Return the [x, y] coordinate for the center point of the cell that contains the specified text.  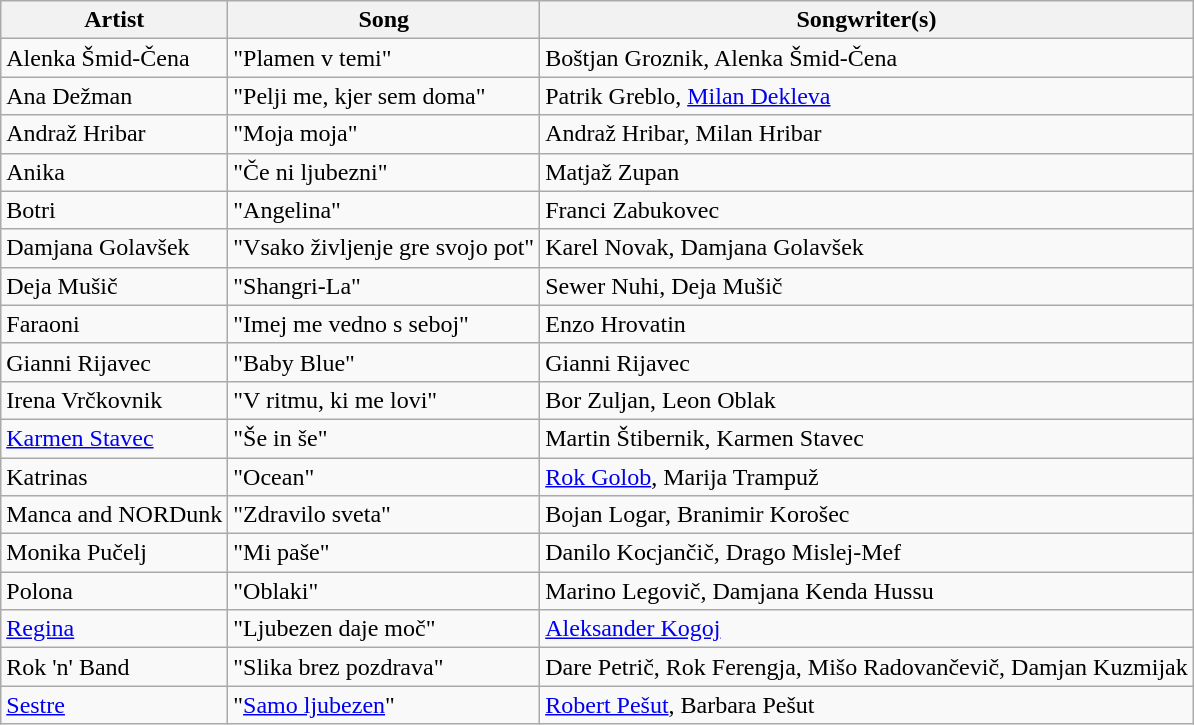
"Če ni ljubezni" [384, 172]
"Mi paše" [384, 553]
Katrinas [114, 477]
Artist [114, 20]
"Slika brez pozdrava" [384, 667]
Sewer Nuhi, Deja Mušič [867, 286]
Regina [114, 629]
Andraž Hribar, Milan Hribar [867, 134]
Songwriter(s) [867, 20]
"Plamen v temi" [384, 58]
"Baby Blue" [384, 362]
"V ritmu, ki me lovi" [384, 400]
Enzo Hrovatin [867, 324]
"Angelina" [384, 210]
Monika Pučelj [114, 553]
Karel Novak, Damjana Golavšek [867, 248]
"Imej me vedno s seboj" [384, 324]
Patrik Greblo, Milan Dekleva [867, 96]
Sestre [114, 705]
Andraž Hribar [114, 134]
Polona [114, 591]
Damjana Golavšek [114, 248]
Danilo Kocjančič, Drago Mislej-Mef [867, 553]
Boštjan Groznik, Alenka Šmid-Čena [867, 58]
"Zdravilo sveta" [384, 515]
Faraoni [114, 324]
Robert Pešut, Barbara Pešut [867, 705]
Manca and NORDunk [114, 515]
"Še in še" [384, 438]
Rok 'n' Band [114, 667]
Botri [114, 210]
Franci Zabukovec [867, 210]
Karmen Stavec [114, 438]
Matjaž Zupan [867, 172]
Bojan Logar, Branimir Korošec [867, 515]
"Ocean" [384, 477]
"Pelji me, kjer sem doma" [384, 96]
Irena Vrčkovnik [114, 400]
"Moja moja" [384, 134]
Dare Petrič, Rok Ferengja, Mišo Radovančevič, Damjan Kuzmijak [867, 667]
"Samo ljubezen" [384, 705]
Martin Štibernik, Karmen Stavec [867, 438]
"Vsako življenje gre svojo pot" [384, 248]
Ana Dežman [114, 96]
Song [384, 20]
Marino Legovič, Damjana Kenda Hussu [867, 591]
Aleksander Kogoj [867, 629]
"Shangri-La" [384, 286]
Rok Golob, Marija Trampuž [867, 477]
Deja Mušič [114, 286]
Alenka Šmid-Čena [114, 58]
"Oblaki" [384, 591]
"Ljubezen daje moč" [384, 629]
Bor Zuljan, Leon Oblak [867, 400]
Anika [114, 172]
